Return the [X, Y] coordinate for the center point of the cell that contains the specified text.  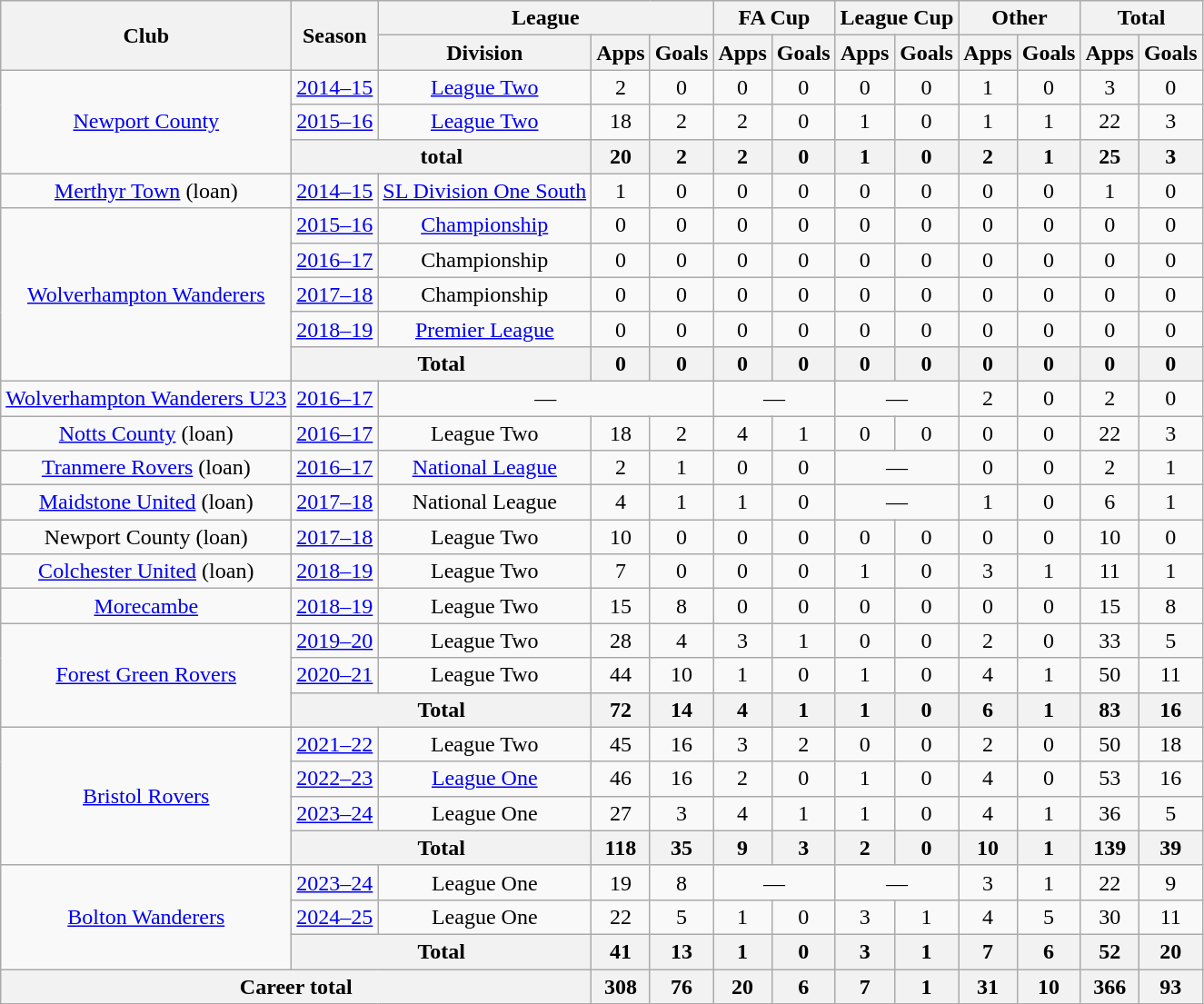
FA Cup [774, 18]
Maidstone United (loan) [146, 502]
Season [334, 35]
Bristol Rovers [146, 796]
93 [1170, 986]
Morecambe [146, 606]
14 [682, 710]
Club [146, 35]
2020–21 [334, 675]
39 [1170, 848]
2019–20 [334, 641]
308 [621, 986]
Career total [296, 986]
72 [621, 710]
25 [1109, 156]
Other [1020, 18]
Colchester United (loan) [146, 572]
2024–25 [334, 917]
Tranmere Rovers (loan) [146, 468]
53 [1109, 779]
41 [621, 951]
31 [988, 986]
35 [682, 848]
Merthyr Town (loan) [146, 191]
52 [1109, 951]
Forest Green Rovers [146, 675]
33 [1109, 641]
28 [621, 641]
46 [621, 779]
83 [1109, 710]
Wolverhampton Wanderers U23 [146, 398]
Premier League [485, 329]
League Cup [897, 18]
Bolton Wanderers [146, 917]
366 [1109, 986]
27 [621, 813]
League [545, 18]
SL Division One South [485, 191]
Newport County (loan) [146, 537]
76 [682, 986]
36 [1109, 813]
30 [1109, 917]
139 [1109, 848]
118 [621, 848]
44 [621, 675]
Wolverhampton Wanderers [146, 294]
Notts County (loan) [146, 433]
13 [682, 951]
45 [621, 744]
2021–22 [334, 744]
Newport County [146, 122]
2022–23 [334, 779]
Division [485, 53]
total [442, 156]
19 [621, 882]
